Find where the given text appears and provide that cell's center as (x, y) coordinate. 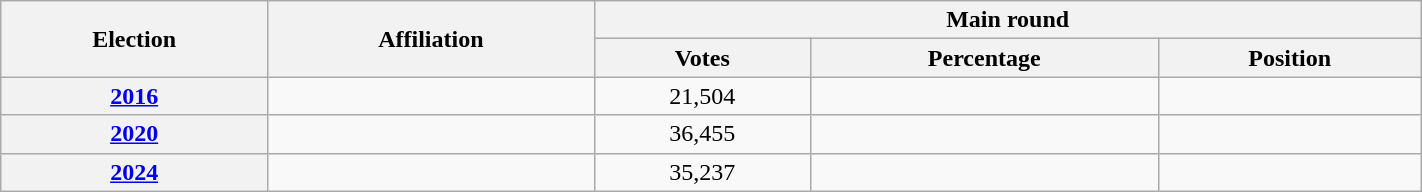
36,455 (702, 134)
2016 (134, 96)
Position (1290, 58)
2024 (134, 172)
Affiliation (432, 39)
Percentage (984, 58)
Votes (702, 58)
Main round (1008, 20)
35,237 (702, 172)
21,504 (702, 96)
Election (134, 39)
2020 (134, 134)
